Identify which cell holds the provided text, then report its (x, y) central coordinate. 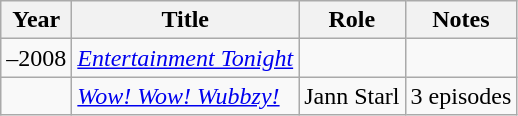
Wow! Wow! Wubbzy! (186, 96)
3 episodes (461, 96)
Jann Starl (352, 96)
Role (352, 20)
Year (36, 20)
Entertainment Tonight (186, 58)
Title (186, 20)
Notes (461, 20)
–2008 (36, 58)
